Detect which cell encompasses the target text, then output its (X, Y) center coordinate. 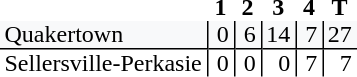
14 (278, 35)
27 (340, 35)
Sellersville-Perkasie (104, 63)
6 (248, 35)
Quakertown (104, 35)
